Find where the given text appears and provide that cell's center as (X, Y) coordinate. 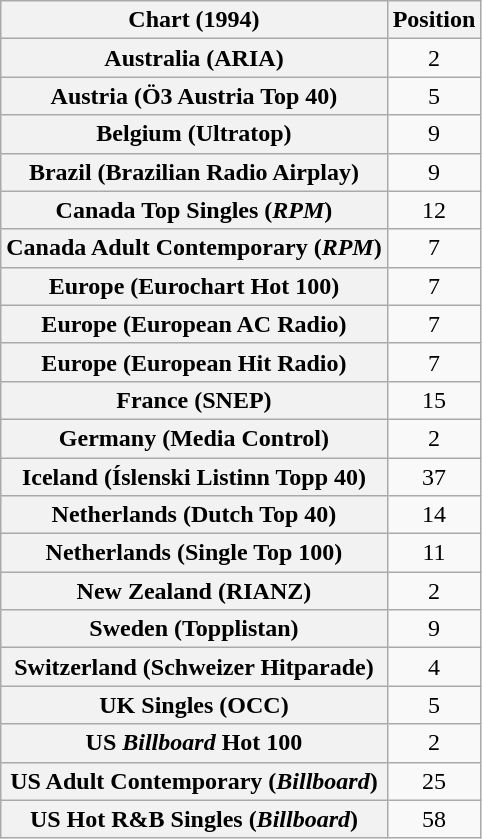
US Billboard Hot 100 (194, 743)
4 (434, 667)
New Zealand (RIANZ) (194, 591)
12 (434, 210)
11 (434, 553)
Europe (European Hit Radio) (194, 362)
15 (434, 400)
UK Singles (OCC) (194, 705)
Canada Adult Contemporary (RPM) (194, 248)
Position (434, 20)
Europe (European AC Radio) (194, 324)
Sweden (Topplistan) (194, 629)
Switzerland (Schweizer Hitparade) (194, 667)
Germany (Media Control) (194, 438)
37 (434, 477)
Iceland (Íslenski Listinn Topp 40) (194, 477)
Austria (Ö3 Austria Top 40) (194, 96)
58 (434, 819)
France (SNEP) (194, 400)
Netherlands (Dutch Top 40) (194, 515)
Chart (1994) (194, 20)
US Hot R&B Singles (Billboard) (194, 819)
Netherlands (Single Top 100) (194, 553)
25 (434, 781)
Belgium (Ultratop) (194, 134)
14 (434, 515)
US Adult Contemporary (Billboard) (194, 781)
Canada Top Singles (RPM) (194, 210)
Australia (ARIA) (194, 58)
Europe (Eurochart Hot 100) (194, 286)
Brazil (Brazilian Radio Airplay) (194, 172)
